Extract the (X, Y) coordinate from the center of the cell holding the provided text.  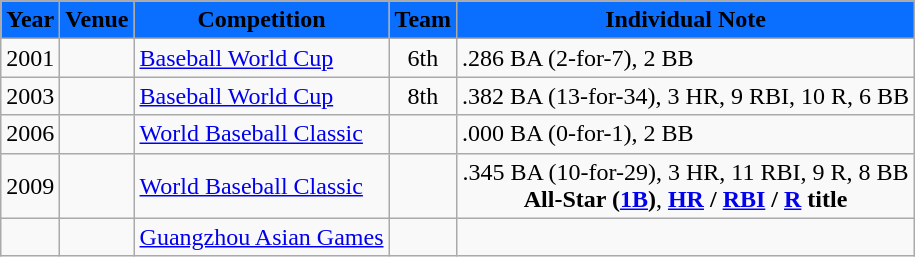
2003 (30, 96)
.286 BA (2-for-7), 2 BB (686, 58)
2001 (30, 58)
2006 (30, 134)
Venue (97, 20)
.000 BA (0-for-1), 2 BB (686, 134)
.382 BA (13-for-34), 3 HR, 9 RBI, 10 R, 6 BB (686, 96)
8th (423, 96)
Individual Note (686, 20)
Year (30, 20)
Team (423, 20)
2009 (30, 186)
Competition (262, 20)
.345 BA (10-for-29), 3 HR, 11 RBI, 9 R, 8 BB All-Star (1B), HR / RBI / R title (686, 186)
6th (423, 58)
Guangzhou Asian Games (262, 237)
